Locate the cell with the specified text and output its [x, y] center coordinate. 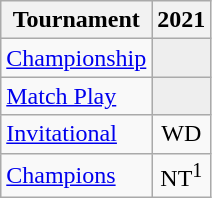
NT1 [182, 176]
2021 [182, 20]
Match Play [76, 96]
Championship [76, 58]
WD [182, 134]
Invitational [76, 134]
Tournament [76, 20]
Champions [76, 176]
